Provide the (x, y) coordinate of the cell's center where the given text is located.  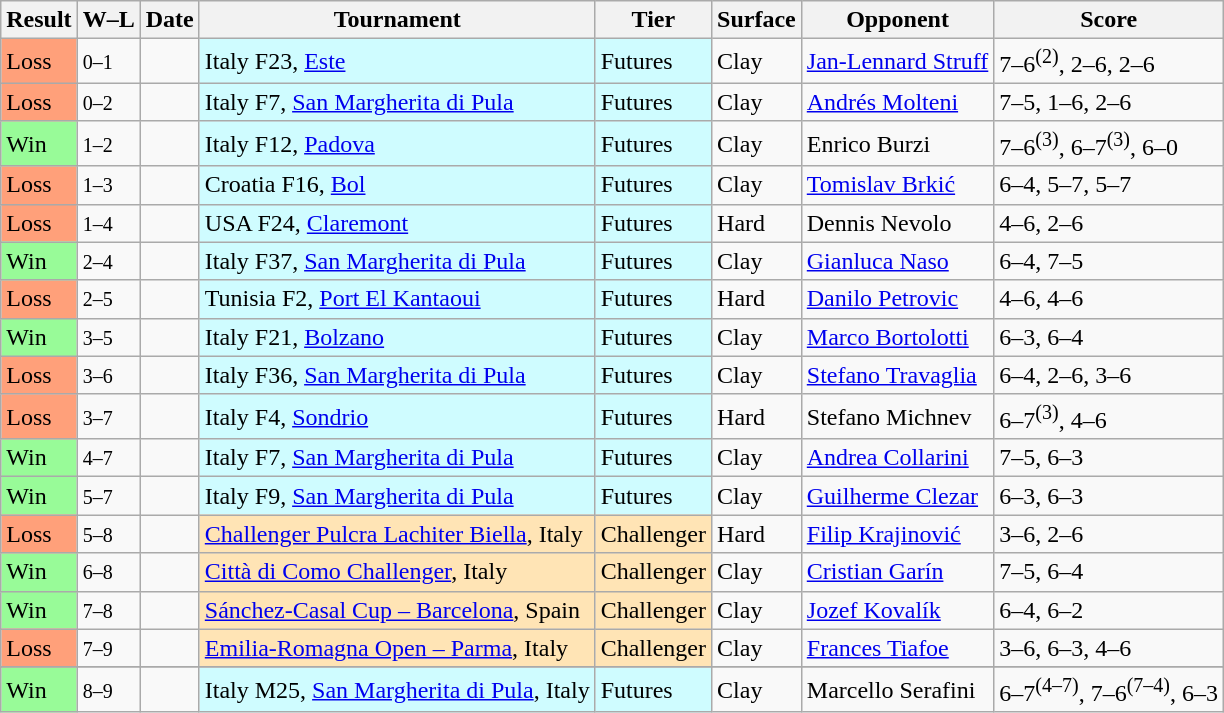
Italy F4, Sondrio (397, 416)
Danilo Petrovic (898, 299)
6–8 (108, 572)
5–7 (108, 496)
Italy F9, San Margherita di Pula (397, 496)
3–7 (108, 416)
7–6(3), 6–7(3), 6–0 (1109, 144)
Opponent (898, 20)
Tournament (397, 20)
7–5, 6–3 (1109, 458)
Emilia-Romagna Open – Parma, Italy (397, 648)
Surface (757, 20)
Tunisia F2, Port El Kantaoui (397, 299)
0–1 (108, 62)
Result (39, 20)
1–3 (108, 185)
4–6, 4–6 (1109, 299)
Tier (653, 20)
Italy F21, Bolzano (397, 337)
3–6 (108, 375)
Jan-Lennard Struff (898, 62)
7–8 (108, 610)
Cristian Garín (898, 572)
Dennis Nevolo (898, 223)
7–5, 1–6, 2–6 (1109, 102)
6–3, 6–4 (1109, 337)
1–4 (108, 223)
Italy F37, San Margherita di Pula (397, 261)
Guilherme Clezar (898, 496)
Gianluca Naso (898, 261)
6–3, 6–3 (1109, 496)
6–7(3), 4–6 (1109, 416)
4–7 (108, 458)
Sánchez-Casal Cup – Barcelona, Spain (397, 610)
Italy F36, San Margherita di Pula (397, 375)
7–5, 6–4 (1109, 572)
Città di Como Challenger, Italy (397, 572)
3–6, 6–3, 4–6 (1109, 648)
6–7(4–7), 7–6(7–4), 6–3 (1109, 690)
8–9 (108, 690)
Croatia F16, Bol (397, 185)
Enrico Burzi (898, 144)
Italy M25, San Margherita di Pula, Italy (397, 690)
Marco Bortolotti (898, 337)
Frances Tiafoe (898, 648)
Tomislav Brkić (898, 185)
Italy F23, Este (397, 62)
Filip Krajinović (898, 534)
Andrea Collarini (898, 458)
3–6, 2–6 (1109, 534)
6–4, 6–2 (1109, 610)
Jozef Kovalík (898, 610)
4–6, 2–6 (1109, 223)
Stefano Michnev (898, 416)
1–2 (108, 144)
Andrés Molteni (898, 102)
2–5 (108, 299)
6–4, 7–5 (1109, 261)
2–4 (108, 261)
3–5 (108, 337)
Italy F12, Padova (397, 144)
0–2 (108, 102)
7–6(2), 2–6, 2–6 (1109, 62)
Stefano Travaglia (898, 375)
5–8 (108, 534)
6–4, 2–6, 3–6 (1109, 375)
Date (170, 20)
Challenger Pulcra Lachiter Biella, Italy (397, 534)
7–9 (108, 648)
Score (1109, 20)
W–L (108, 20)
6–4, 5–7, 5–7 (1109, 185)
USA F24, Claremont (397, 223)
Marcello Serafini (898, 690)
